Provide the (X, Y) coordinate of the cell's center where the given text is located.  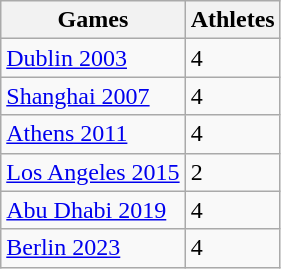
Los Angeles 2015 (93, 172)
Berlin 2023 (93, 248)
Abu Dhabi 2019 (93, 210)
2 (232, 172)
Athletes (232, 20)
Games (93, 20)
Athens 2011 (93, 134)
Shanghai 2007 (93, 96)
Dublin 2003 (93, 58)
